Provide the [x, y] coordinate of the cell's center where the given text is located.  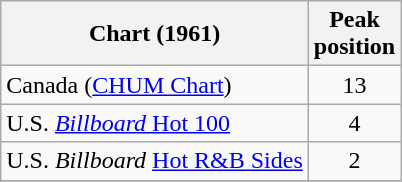
2 [354, 161]
4 [354, 123]
Peakposition [354, 34]
U.S. Billboard Hot 100 [155, 123]
13 [354, 85]
Chart (1961) [155, 34]
Canada (CHUM Chart) [155, 85]
U.S. Billboard Hot R&B Sides [155, 161]
